Extract the (x, y) coordinate from the center of the cell holding the provided text.  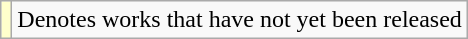
Denotes works that have not yet been released (240, 20)
